Capture the cell that displays the provided text and extract its [X, Y] central coordinate. 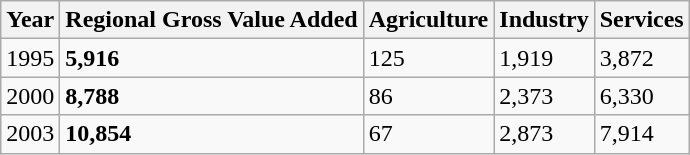
86 [428, 96]
Regional Gross Value Added [212, 20]
2,373 [544, 96]
Industry [544, 20]
67 [428, 134]
Year [30, 20]
2003 [30, 134]
125 [428, 58]
1995 [30, 58]
1,919 [544, 58]
10,854 [212, 134]
8,788 [212, 96]
3,872 [642, 58]
6,330 [642, 96]
Agriculture [428, 20]
Services [642, 20]
7,914 [642, 134]
2000 [30, 96]
5,916 [212, 58]
2,873 [544, 134]
